Scan for the cell matching the given text and deliver its [X, Y] coordinate at center. 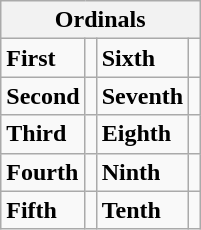
Ordinals [100, 20]
Seventh [142, 96]
Eighth [142, 134]
Fourth [43, 172]
Fifth [43, 210]
Second [43, 96]
Tenth [142, 210]
Third [43, 134]
Ninth [142, 172]
First [43, 58]
Sixth [142, 58]
